Output the (X, Y) coordinate of the center of the cell containing the given text.  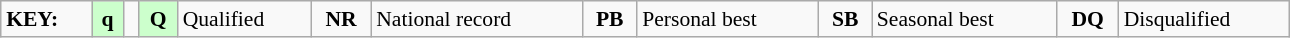
KEY: (46, 19)
National record (476, 19)
DQ (1088, 19)
Disqualified (1204, 19)
SB (846, 19)
PB (610, 19)
q (108, 19)
NR (341, 19)
Qualified (244, 19)
Personal best (728, 19)
Q (158, 19)
Seasonal best (964, 19)
